Capture the cell that displays the provided text and extract its [X, Y] central coordinate. 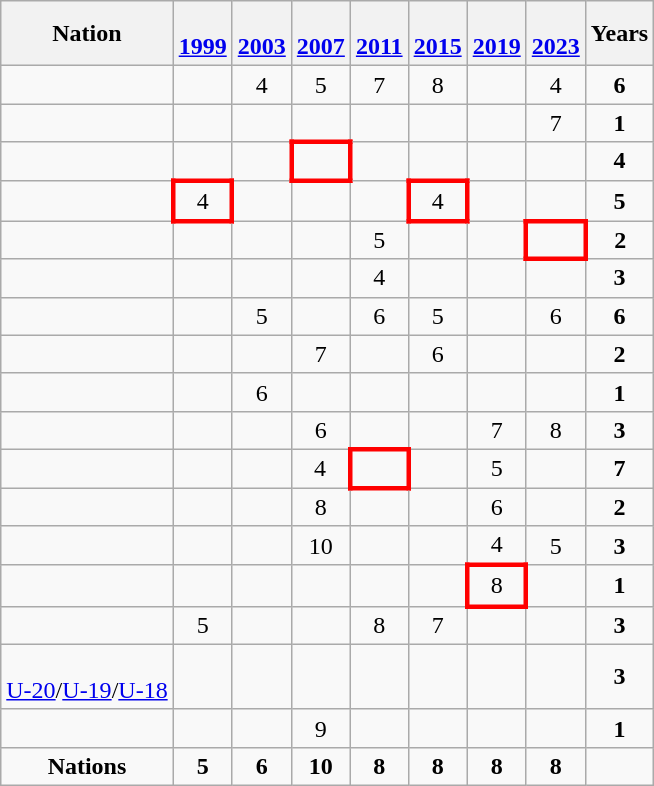
2015 [438, 34]
Nations [87, 766]
1999 [202, 34]
Nation [87, 34]
2019 [496, 34]
2023 [556, 34]
2007 [320, 34]
U-20/U-19/U-18 [87, 676]
2003 [262, 34]
Years [619, 34]
2011 [379, 34]
9 [320, 728]
